From the cell containing the given text, extract its center point as (x, y) coordinate. 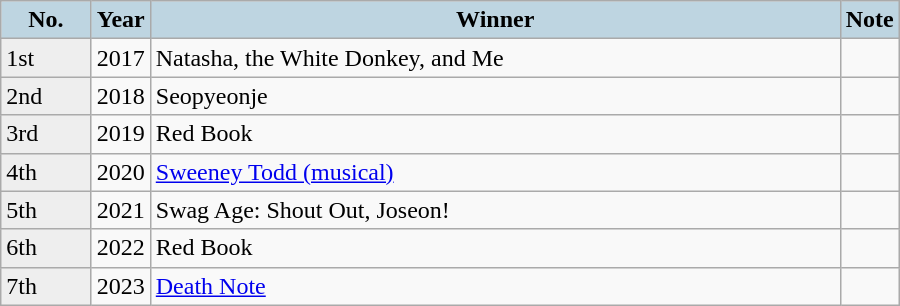
Swag Age: Shout Out, Joseon! (495, 210)
Death Note (495, 286)
2021 (120, 210)
6th (46, 248)
2023 (120, 286)
Natasha, the White Donkey, and Me (495, 58)
Note (870, 20)
Winner (495, 20)
2018 (120, 96)
Sweeney Todd (musical) (495, 172)
2017 (120, 58)
1st (46, 58)
2022 (120, 248)
2020 (120, 172)
7th (46, 286)
No. (46, 20)
Seopyeonje (495, 96)
3rd (46, 134)
2019 (120, 134)
4th (46, 172)
Year (120, 20)
2nd (46, 96)
5th (46, 210)
